Provide the (x, y) coordinate of the cell's center where the given text is located.  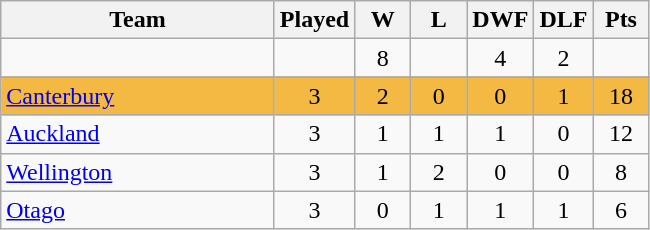
Canterbury (138, 96)
Wellington (138, 172)
4 (500, 58)
6 (621, 210)
Otago (138, 210)
Team (138, 20)
Pts (621, 20)
W (383, 20)
Played (314, 20)
Auckland (138, 134)
DLF (564, 20)
18 (621, 96)
12 (621, 134)
L (439, 20)
DWF (500, 20)
